Scan for the cell matching the given text and deliver its (X, Y) coordinate at center. 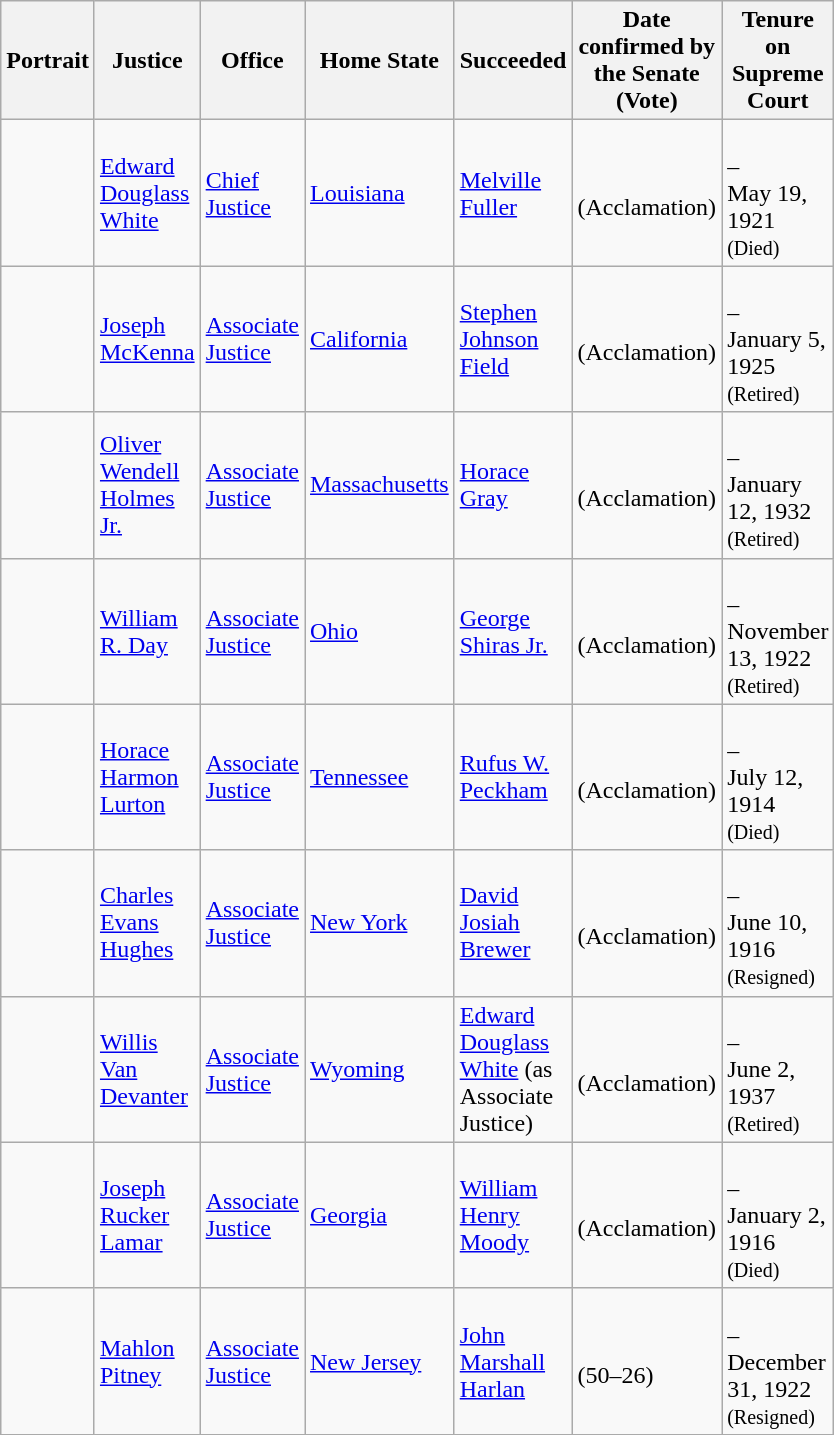
–May 19, 1921(Died) (778, 193)
Horace Gray (513, 485)
Edward Douglass White (as Associate Justice) (513, 1069)
Charles Evans Hughes (147, 923)
(50–26) (647, 1361)
–June 10, 1916(Resigned) (778, 923)
Office (252, 60)
New York (379, 923)
–December 31, 1922(Resigned) (778, 1361)
Succeeded (513, 60)
Mahlon Pitney (147, 1361)
Tennessee (379, 777)
Willis Van Devanter (147, 1069)
Louisiana (379, 193)
–January 2, 1916(Died) (778, 1215)
Stephen Johnson Field (513, 339)
–June 2, 1937(Retired) (778, 1069)
George Shiras Jr. (513, 631)
William Henry Moody (513, 1215)
Justice (147, 60)
Melville Fuller (513, 193)
Horace Harmon Lurton (147, 777)
Edward Douglass White (147, 193)
John Marshall Harlan (513, 1361)
Portrait (48, 60)
–November 13, 1922(Retired) (778, 631)
William R. Day (147, 631)
Home State (379, 60)
–January 5, 1925(Retired) (778, 339)
–January 12, 1932(Retired) (778, 485)
–July 12, 1914(Died) (778, 777)
Date confirmed by the Senate(Vote) (647, 60)
Rufus W. Peckham (513, 777)
Oliver Wendell Holmes Jr. (147, 485)
Ohio (379, 631)
Joseph Rucker Lamar (147, 1215)
Joseph McKenna (147, 339)
Tenure on Supreme Court (778, 60)
Massachusetts (379, 485)
California (379, 339)
New Jersey (379, 1361)
Georgia (379, 1215)
Wyoming (379, 1069)
David Josiah Brewer (513, 923)
Chief Justice (252, 193)
